Find where the given text appears and provide that cell's center as (X, Y) coordinate. 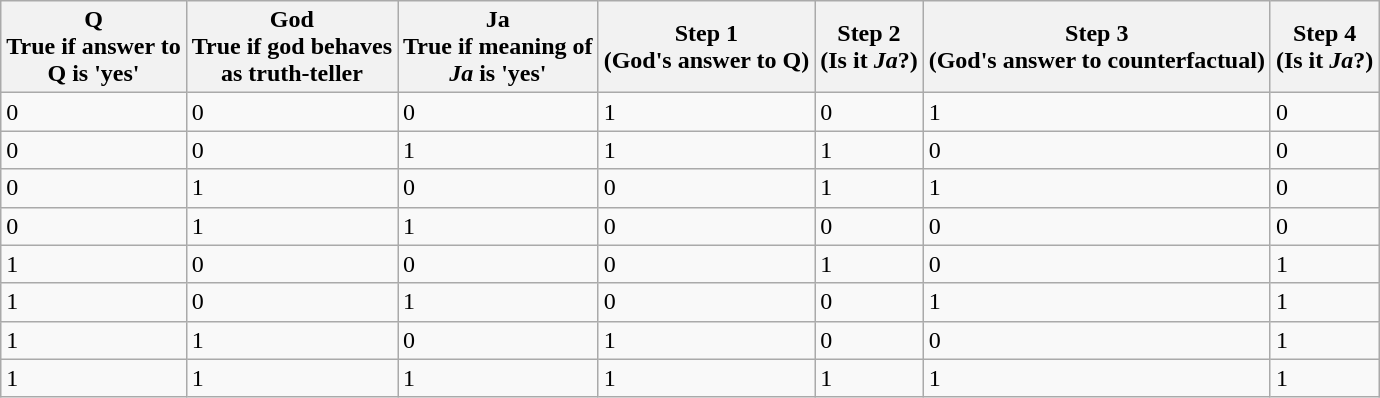
JaTrue if meaning ofJa is 'yes' (498, 47)
Step 3(God's answer to counterfactual) (1096, 47)
GodTrue if god behavesas truth-teller (292, 47)
QTrue if answer toQ is 'yes' (94, 47)
Step 4(Is it Ja?) (1324, 47)
Step 1(God's answer to Q) (706, 47)
Step 2(Is it Ja?) (869, 47)
